Detect which cell encompasses the target text, then output its (x, y) center coordinate. 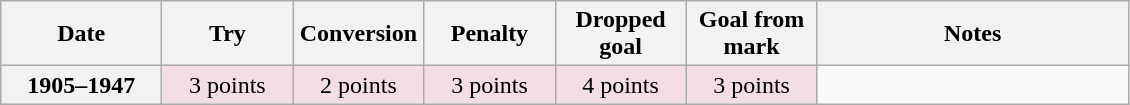
2 points (358, 85)
4 points (620, 85)
1905–1947 (82, 85)
Goal from mark (752, 34)
Try (228, 34)
Dropped goal (620, 34)
Date (82, 34)
Notes (972, 34)
Conversion (358, 34)
Penalty (490, 34)
